From the cell containing the given text, extract its center point as [x, y] coordinate. 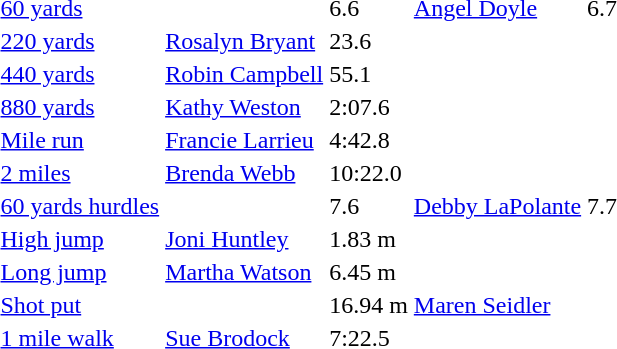
Brenda Webb [244, 173]
10:22.0 [369, 173]
2:07.6 [369, 107]
Francie Larrieu [244, 140]
Robin Campbell [244, 74]
Maren Seidler [497, 305]
55.1 [369, 74]
16.94 m [369, 305]
1.83 m [369, 239]
Debby LaPolante [497, 206]
6.45 m [369, 272]
Rosalyn Bryant [244, 41]
Joni Huntley [244, 239]
4:42.8 [369, 140]
Kathy Weston [244, 107]
Martha Watson [244, 272]
23.6 [369, 41]
7.6 [369, 206]
